Identify which cell holds the provided text, then report its [X, Y] central coordinate. 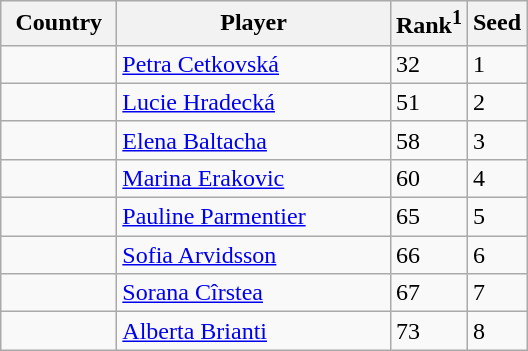
8 [496, 331]
58 [428, 140]
Petra Cetkovská [254, 64]
60 [428, 178]
2 [496, 102]
Sorana Cîrstea [254, 293]
65 [428, 217]
32 [428, 64]
Pauline Parmentier [254, 217]
Lucie Hradecká [254, 102]
6 [496, 255]
3 [496, 140]
73 [428, 331]
66 [428, 255]
51 [428, 102]
1 [496, 64]
67 [428, 293]
5 [496, 217]
7 [496, 293]
Marina Erakovic [254, 178]
Sofia Arvidsson [254, 255]
4 [496, 178]
Rank1 [428, 24]
Elena Baltacha [254, 140]
Seed [496, 24]
Player [254, 24]
Alberta Brianti [254, 331]
Country [59, 24]
